Extract the [x, y] coordinate from the center of the cell holding the provided text.  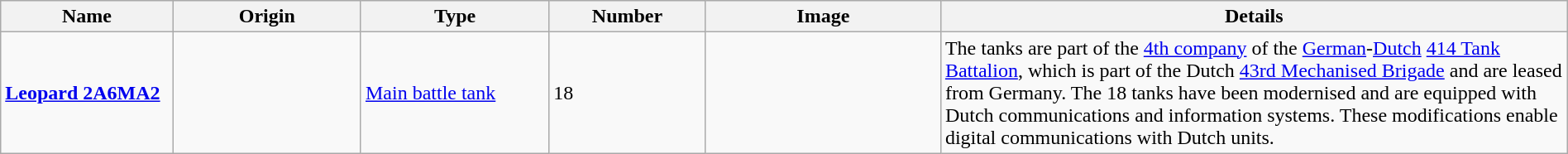
Main battle tank [455, 93]
18 [627, 93]
Leopard 2A6MA2 [87, 93]
Origin [266, 17]
Type [455, 17]
Details [1254, 17]
Name [87, 17]
Number [627, 17]
Image [823, 17]
